Extract the [x, y] coordinate from the center of the cell holding the provided text.  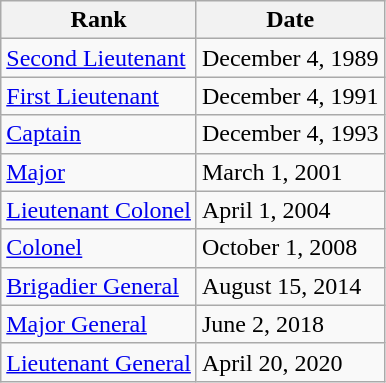
Date [290, 20]
Major General [99, 324]
Colonel [99, 248]
December 4, 1991 [290, 96]
June 2, 2018 [290, 324]
December 4, 1993 [290, 134]
Rank [99, 20]
April 1, 2004 [290, 210]
October 1, 2008 [290, 248]
Second Lieutenant [99, 58]
Major [99, 172]
First Lieutenant [99, 96]
December 4, 1989 [290, 58]
April 20, 2020 [290, 362]
Lieutenant General [99, 362]
Brigadier General [99, 286]
Captain [99, 134]
August 15, 2014 [290, 286]
Lieutenant Colonel [99, 210]
March 1, 2001 [290, 172]
